Capture the cell that displays the provided text and extract its [X, Y] central coordinate. 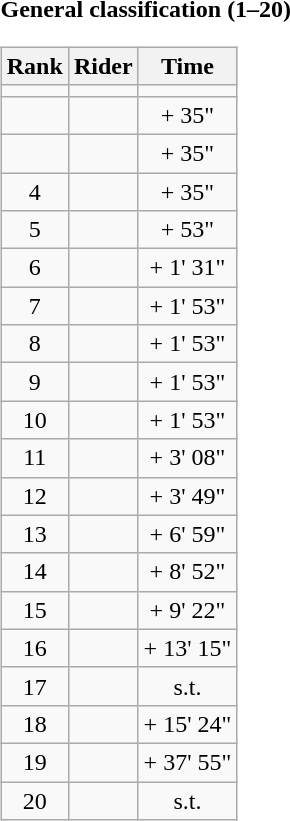
Rider [103, 66]
17 [34, 686]
+ 6' 59" [188, 534]
13 [34, 534]
14 [34, 572]
11 [34, 458]
+ 9' 22" [188, 610]
19 [34, 762]
15 [34, 610]
+ 8' 52" [188, 572]
+ 13' 15" [188, 648]
+ 37' 55" [188, 762]
9 [34, 382]
+ 3' 08" [188, 458]
+ 1' 31" [188, 268]
16 [34, 648]
12 [34, 496]
Time [188, 66]
18 [34, 724]
8 [34, 344]
+ 3' 49" [188, 496]
10 [34, 420]
4 [34, 191]
20 [34, 801]
+ 53" [188, 230]
+ 15' 24" [188, 724]
5 [34, 230]
Rank [34, 66]
7 [34, 306]
6 [34, 268]
